Search for the cell housing the specified text and yield its [x, y] center coordinate. 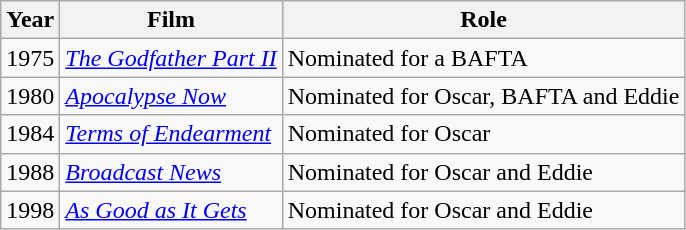
Year [30, 20]
As Good as It Gets [171, 210]
Terms of Endearment [171, 134]
Film [171, 20]
Apocalypse Now [171, 96]
1975 [30, 58]
The Godfather Part II [171, 58]
Nominated for Oscar, BAFTA and Eddie [484, 96]
1980 [30, 96]
1984 [30, 134]
Broadcast News [171, 172]
1998 [30, 210]
Nominated for Oscar [484, 134]
Nominated for a BAFTA [484, 58]
1988 [30, 172]
Role [484, 20]
